Capture the cell that displays the provided text and extract its [X, Y] central coordinate. 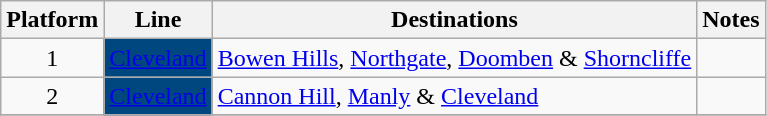
2 [52, 96]
Notes [731, 20]
Cannon Hill, Manly & Cleveland [454, 96]
Platform [52, 20]
1 [52, 58]
Destinations [454, 20]
Line [158, 20]
Bowen Hills, Northgate, Doomben & Shorncliffe [454, 58]
